Scan for the cell matching the given text and deliver its (x, y) coordinate at center. 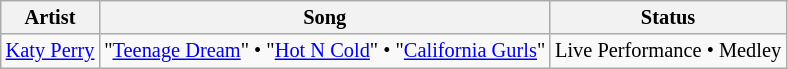
"Teenage Dream" • "Hot N Cold" • "California Gurls" (324, 51)
Status (668, 17)
Song (324, 17)
Katy Perry (50, 51)
Live Performance • Medley (668, 51)
Artist (50, 17)
